Pinpoint the cell where the given text exists, returning its [x, y] midpoint coordinate. 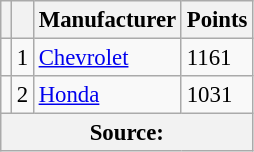
Honda [107, 95]
Source: [127, 133]
2 [22, 95]
Points [216, 20]
1 [22, 58]
Manufacturer [107, 20]
1161 [216, 58]
1031 [216, 95]
Chevrolet [107, 58]
